Capture the cell that displays the provided text and extract its (x, y) central coordinate. 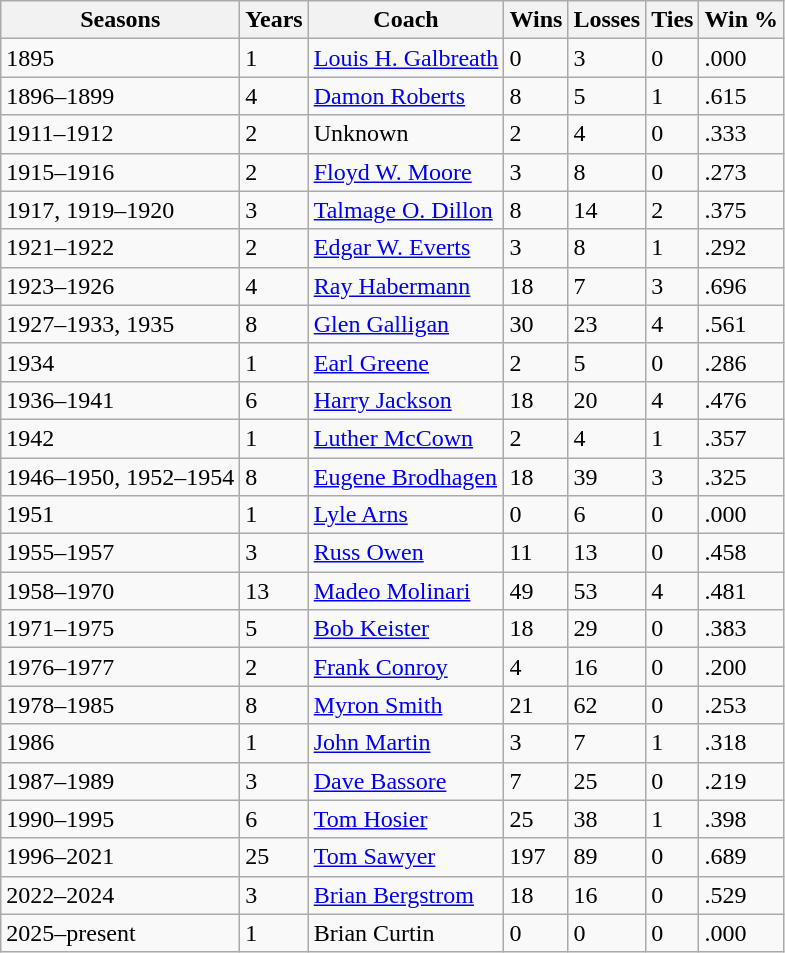
Years (274, 20)
Lyle Arns (406, 515)
.375 (742, 210)
21 (536, 705)
.529 (742, 895)
1986 (120, 743)
Floyd W. Moore (406, 172)
1917, 1919–1920 (120, 210)
.200 (742, 667)
1958–1970 (120, 591)
1923–1926 (120, 286)
Tom Hosier (406, 819)
Luther McCown (406, 438)
14 (607, 210)
Bob Keister (406, 629)
1976–1977 (120, 667)
.253 (742, 705)
Eugene Brodhagen (406, 477)
1955–1957 (120, 553)
1911–1912 (120, 134)
1921–1922 (120, 248)
Seasons (120, 20)
.286 (742, 362)
.615 (742, 96)
.481 (742, 591)
197 (536, 857)
Dave Bassore (406, 781)
.357 (742, 438)
1915–1916 (120, 172)
John Martin (406, 743)
1978–1985 (120, 705)
Frank Conroy (406, 667)
Louis H. Galbreath (406, 58)
.318 (742, 743)
1996–2021 (120, 857)
1946–1950, 1952–1954 (120, 477)
Losses (607, 20)
1934 (120, 362)
Russ Owen (406, 553)
1951 (120, 515)
.561 (742, 324)
Madeo Molinari (406, 591)
.219 (742, 781)
Glen Galligan (406, 324)
.689 (742, 857)
.292 (742, 248)
29 (607, 629)
.383 (742, 629)
.273 (742, 172)
Earl Greene (406, 362)
53 (607, 591)
2022–2024 (120, 895)
62 (607, 705)
49 (536, 591)
Brian Curtin (406, 933)
Talmage O. Dillon (406, 210)
Unknown (406, 134)
Damon Roberts (406, 96)
Coach (406, 20)
.325 (742, 477)
89 (607, 857)
Ray Habermann (406, 286)
1895 (120, 58)
Tom Sawyer (406, 857)
1990–1995 (120, 819)
1896–1899 (120, 96)
1942 (120, 438)
23 (607, 324)
Myron Smith (406, 705)
1927–1933, 1935 (120, 324)
.333 (742, 134)
Ties (672, 20)
.398 (742, 819)
Harry Jackson (406, 400)
Wins (536, 20)
1971–1975 (120, 629)
20 (607, 400)
.476 (742, 400)
11 (536, 553)
30 (536, 324)
38 (607, 819)
Edgar W. Everts (406, 248)
.458 (742, 553)
Brian Bergstrom (406, 895)
.696 (742, 286)
Win % (742, 20)
1936–1941 (120, 400)
39 (607, 477)
1987–1989 (120, 781)
2025–present (120, 933)
